Capture the cell that displays the provided text and extract its (x, y) central coordinate. 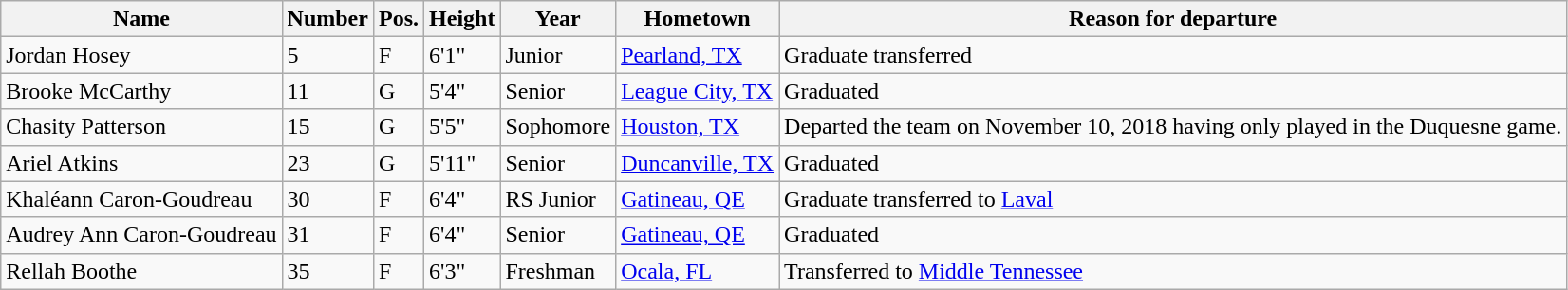
Pos. (399, 19)
11 (327, 91)
Freshman (558, 271)
5'4" (462, 91)
Audrey Ann Caron-Goudreau (141, 235)
5'11" (462, 163)
Graduate transferred (1173, 55)
Departed the team on November 10, 2018 having only played in the Duquesne game. (1173, 127)
League City, TX (698, 91)
Jordan Hosey (141, 55)
Graduate transferred to Laval (1173, 199)
Year (558, 19)
Hometown (698, 19)
30 (327, 199)
5 (327, 55)
Houston, TX (698, 127)
RS Junior (558, 199)
Height (462, 19)
Number (327, 19)
35 (327, 271)
Ariel Atkins (141, 163)
5'5" (462, 127)
Pearland, TX (698, 55)
Rellah Boothe (141, 271)
15 (327, 127)
Khaléann Caron-Goudreau (141, 199)
Transferred to Middle Tennessee (1173, 271)
Junior (558, 55)
Reason for departure (1173, 19)
31 (327, 235)
6'1" (462, 55)
6'3" (462, 271)
23 (327, 163)
Ocala, FL (698, 271)
Duncanville, TX (698, 163)
Chasity Patterson (141, 127)
Name (141, 19)
Sophomore (558, 127)
Brooke McCarthy (141, 91)
